Determine the [X, Y] coordinate at the center of the cell enclosing the given text.  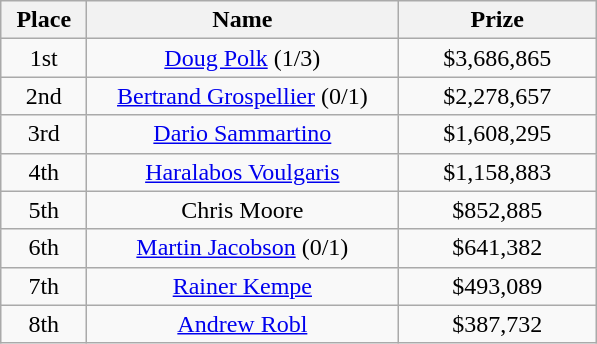
Haralabos Voulgaris [242, 172]
Martin Jacobson (0/1) [242, 248]
Rainer Kempe [242, 286]
$641,382 [498, 248]
$1,158,883 [498, 172]
$852,885 [498, 210]
Name [242, 20]
$3,686,865 [498, 58]
Dario Sammartino [242, 134]
Chris Moore [242, 210]
Doug Polk (1/3) [242, 58]
Andrew Robl [242, 324]
$387,732 [498, 324]
3rd [44, 134]
8th [44, 324]
6th [44, 248]
2nd [44, 96]
1st [44, 58]
7th [44, 286]
Place [44, 20]
5th [44, 210]
Prize [498, 20]
$1,608,295 [498, 134]
4th [44, 172]
Bertrand Grospellier (0/1) [242, 96]
$493,089 [498, 286]
$2,278,657 [498, 96]
